Return (X, Y) of the center of cell containing provided text 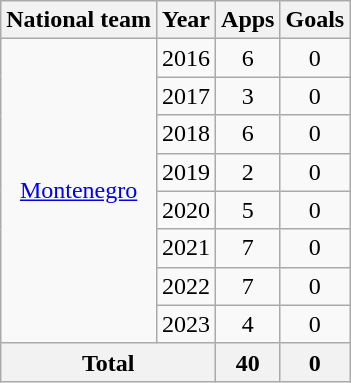
2 (248, 172)
2023 (186, 324)
5 (248, 210)
40 (248, 362)
Apps (248, 20)
2021 (186, 248)
2022 (186, 286)
2016 (186, 58)
Goals (315, 20)
Year (186, 20)
Total (108, 362)
2019 (186, 172)
National team (79, 20)
2017 (186, 96)
Montenegro (79, 191)
2020 (186, 210)
2018 (186, 134)
4 (248, 324)
3 (248, 96)
